Capture the cell that displays the provided text and extract its [x, y] central coordinate. 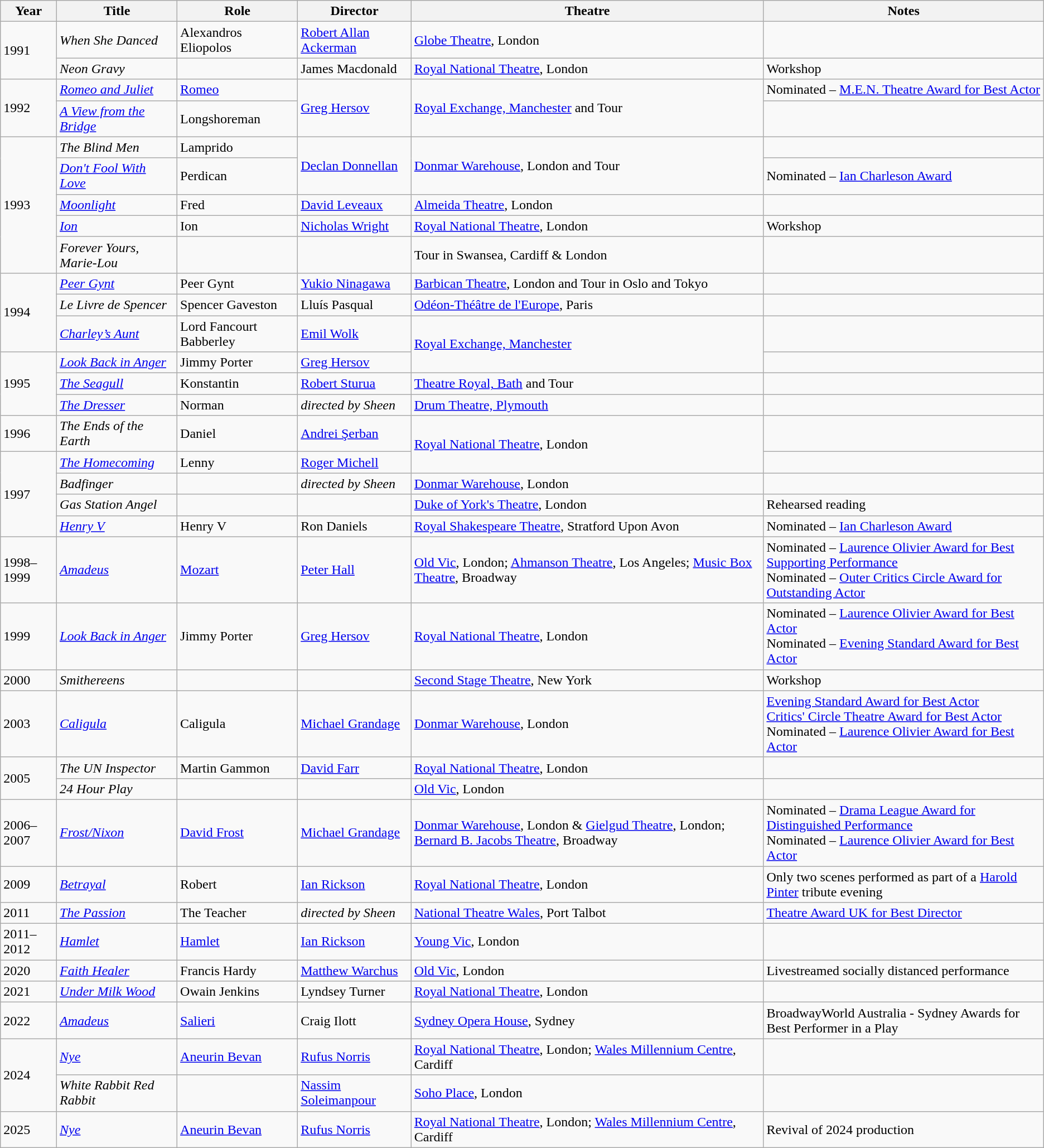
The Dresser [117, 405]
Robert [238, 884]
Mozart [238, 570]
1991 [29, 50]
24 Hour Play [117, 789]
Norman [238, 405]
The Passion [117, 913]
Title [117, 11]
Neon Gravy [117, 69]
Roger Michell [355, 462]
Owain Jenkins [238, 992]
Lluís Pasqual [355, 305]
Royal Exchange, Manchester and Tour [587, 108]
Donmar Warehouse, London & Gielgud Theatre, London; Bernard B. Jacobs Theatre, Broadway [587, 832]
Nominated – M.E.N. Theatre Award for Best Actor [903, 90]
James Macdonald [355, 69]
Don't Fool With Love [117, 176]
The Blind Men [117, 147]
Gas Station Angel [117, 505]
Revival of 2024 production [903, 1129]
David Frost [238, 832]
Betrayal [117, 884]
Smithereens [117, 680]
2020 [29, 971]
Martin Gammon [238, 768]
Longshoreman [238, 118]
David Farr [355, 768]
1997 [29, 494]
Romeo [238, 90]
Charley’s Aunt [117, 334]
2021 [29, 992]
Second Stage Theatre, New York [587, 680]
Lamprido [238, 147]
Faith Healer [117, 971]
Lord Fancourt Babberley [238, 334]
Emil Wolk [355, 334]
2005 [29, 778]
Odéon-Théâtre de l'Europe, Paris [587, 305]
Tour in Swansea, Cardiff & London [587, 254]
Fred [238, 205]
Daniel [238, 434]
Peter Hall [355, 570]
2006–2007 [29, 832]
Soho Place, London [587, 1093]
Moonlight [117, 205]
Robert Sturua [355, 384]
Drum Theatre, Plymouth [587, 405]
Francis Hardy [238, 971]
Duke of York's Theatre, London [587, 505]
Lenny [238, 462]
Barbican Theatre, London and Tour in Oslo and Tokyo [587, 283]
2022 [29, 1021]
1992 [29, 108]
Declan Donnellan [355, 165]
1993 [29, 205]
Spencer Gaveston [238, 305]
Ron Daniels [355, 526]
Royal Exchange, Manchester [587, 345]
Evening Standard Award for Best ActorCritics' Circle Theatre Award for Best ActorNominated – Laurence Olivier Award for Best Actor [903, 724]
BroadwayWorld Australia - Sydney Awards for Best Performer in a Play [903, 1021]
Nominated – Laurence Olivier Award for Best ActorNominated – Evening Standard Award for Best Actor [903, 636]
Matthew Warchus [355, 971]
The UN Inspector [117, 768]
2025 [29, 1129]
Theatre Royal, Bath and Tour [587, 384]
Globe Theatre, London [587, 40]
1999 [29, 636]
The Seagull [117, 384]
Rehearsed reading [903, 505]
Almeida Theatre, London [587, 205]
Le Livre de Spencer [117, 305]
2000 [29, 680]
The Homecoming [117, 462]
Frost/Nixon [117, 832]
When She Danced [117, 40]
Nominated – Laurence Olivier Award for Best Supporting PerformanceNominated – Outer Critics Circle Award for Outstanding Actor [903, 570]
2024 [29, 1075]
The Teacher [238, 913]
Salieri [238, 1021]
Forever Yours, Marie-Lou [117, 254]
1994 [29, 312]
Director [355, 11]
Nicholas Wright [355, 226]
Badfinger [117, 484]
White Rabbit Red Rabbit [117, 1093]
1995 [29, 384]
A View from the Bridge [117, 118]
2011 [29, 913]
David Leveaux [355, 205]
Robert Allan Ackerman [355, 40]
Konstantin [238, 384]
1996 [29, 434]
National Theatre Wales, Port Talbot [587, 913]
Romeo and Juliet [117, 90]
Yukio Ninagawa [355, 283]
Perdican [238, 176]
2003 [29, 724]
Royal Shakespeare Theatre, Stratford Upon Avon [587, 526]
1998–1999 [29, 570]
Livestreamed socially distanced performance [903, 971]
Donmar Warehouse, London and Tour [587, 165]
Sydney Opera House, Sydney [587, 1021]
Nominated – Drama League Award for Distinguished PerformanceNominated – Laurence Olivier Award for Best Actor [903, 832]
Craig Ilott [355, 1021]
Year [29, 11]
Role [238, 11]
Theatre [587, 11]
2011–2012 [29, 942]
The Ends of the Earth [117, 434]
Young Vic, London [587, 942]
Old Vic, London; Ahmanson Theatre, Los Angeles; Music Box Theatre, Broadway [587, 570]
Nassim Soleimanpour [355, 1093]
Notes [903, 11]
Theatre Award UK for Best Director [903, 913]
Andrei Şerban [355, 434]
Lyndsey Turner [355, 992]
Alexandros Eliopolos [238, 40]
Only two scenes performed as part of a Harold Pinter tribute evening [903, 884]
Under Milk Wood [117, 992]
2009 [29, 884]
